Detect which cell encompasses the target text, then output its [X, Y] center coordinate. 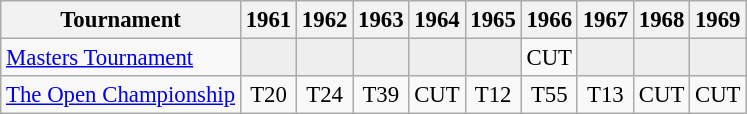
1962 [325, 20]
1968 [661, 20]
The Open Championship [121, 95]
Tournament [121, 20]
T39 [381, 95]
1969 [718, 20]
T24 [325, 95]
1964 [437, 20]
T20 [268, 95]
T55 [549, 95]
1963 [381, 20]
T12 [493, 95]
1961 [268, 20]
T13 [605, 95]
1966 [549, 20]
1965 [493, 20]
Masters Tournament [121, 58]
1967 [605, 20]
